Return the [x, y] coordinate for the center point of the cell that contains the specified text.  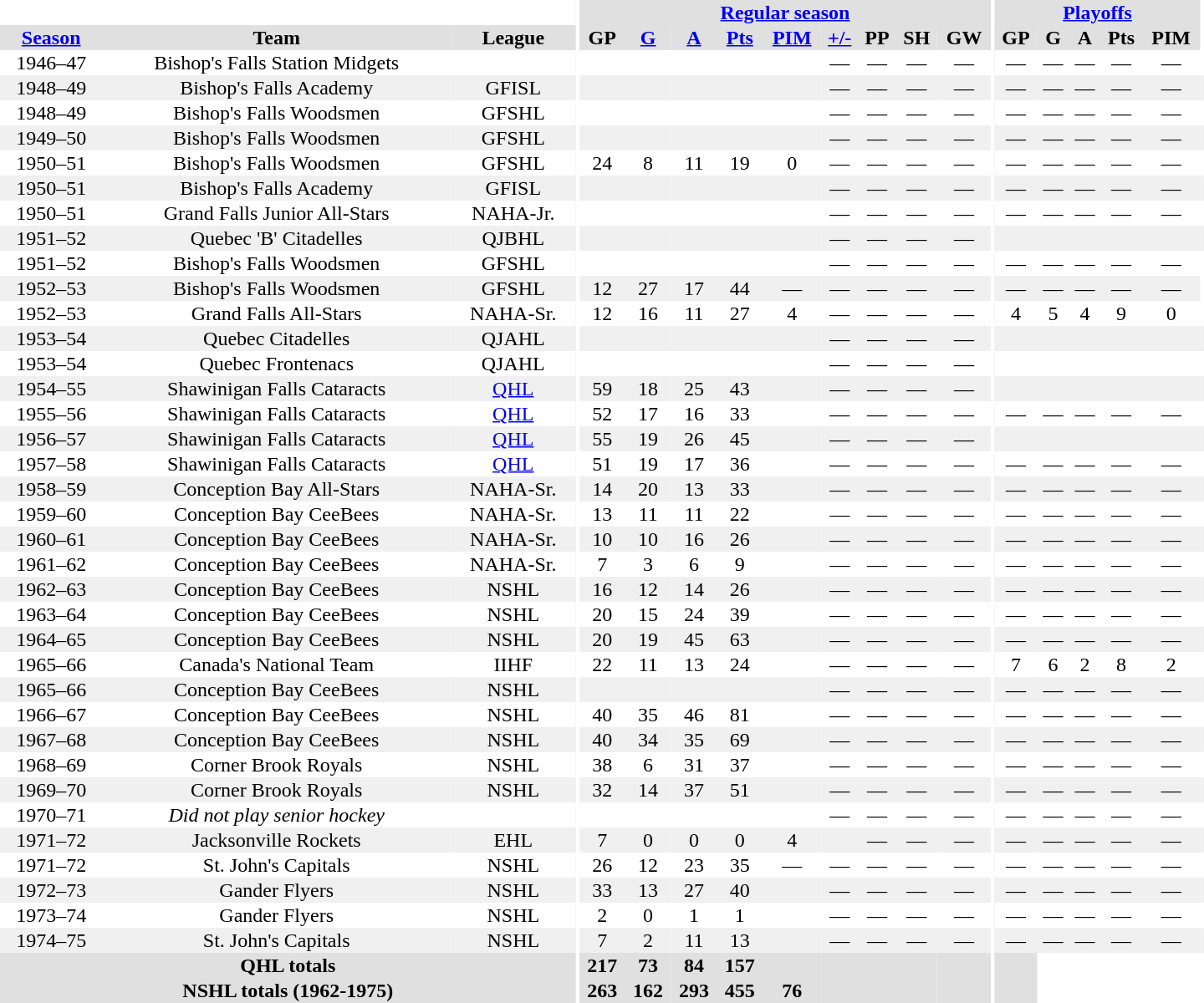
Bishop's Falls Station Midgets [276, 63]
Conception Bay All-Stars [276, 489]
1962–63 [51, 589]
QJBHL [513, 238]
81 [739, 715]
SH [916, 38]
1958–59 [51, 489]
Season [51, 38]
Quebec Citadelles [276, 339]
1960–61 [51, 539]
PP [876, 38]
Grand Falls Junior All-Stars [276, 213]
1970–71 [51, 815]
31 [694, 765]
162 [649, 990]
3 [649, 564]
44 [739, 288]
1956–57 [51, 439]
59 [602, 389]
Canada's National Team [276, 664]
32 [602, 790]
46 [694, 715]
GW [964, 38]
69 [739, 740]
Regular season [785, 13]
38 [602, 765]
52 [602, 414]
EHL [513, 840]
1969–70 [51, 790]
1954–55 [51, 389]
217 [602, 965]
293 [694, 990]
55 [602, 439]
43 [739, 389]
1974–75 [51, 940]
1973–74 [51, 915]
84 [694, 965]
25 [694, 389]
76 [792, 990]
Quebec Frontenacs [276, 364]
League [513, 38]
1972–73 [51, 890]
IIHF [513, 664]
+/- [839, 38]
1946–47 [51, 63]
Jacksonville Rockets [276, 840]
Grand Falls All-Stars [276, 313]
455 [739, 990]
5 [1053, 313]
15 [649, 614]
39 [739, 614]
34 [649, 740]
73 [649, 965]
23 [694, 865]
1957–58 [51, 464]
Did not play senior hockey [276, 815]
Team [276, 38]
36 [739, 464]
1959–60 [51, 514]
QHL totals [288, 965]
Playoffs [1097, 13]
1949–50 [51, 138]
1963–64 [51, 614]
NSHL totals (1962-1975) [288, 990]
1955–56 [51, 414]
1968–69 [51, 765]
1966–67 [51, 715]
Quebec 'B' Citadelles [276, 238]
1964–65 [51, 639]
263 [602, 990]
18 [649, 389]
1967–68 [51, 740]
1961–62 [51, 564]
63 [739, 639]
NAHA-Jr. [513, 213]
157 [739, 965]
